Detect which cell encompasses the target text, then output its (x, y) center coordinate. 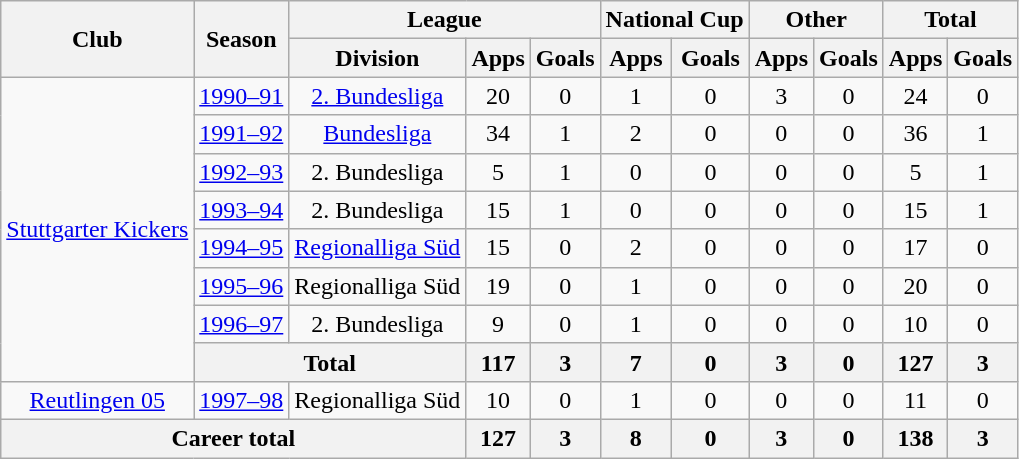
Club (98, 39)
1991–92 (242, 134)
1993–94 (242, 210)
1995–96 (242, 286)
Stuttgarter Kickers (98, 229)
Season (242, 39)
National Cup (674, 20)
1992–93 (242, 172)
9 (498, 324)
138 (915, 438)
1996–97 (242, 324)
17 (915, 248)
117 (498, 362)
19 (498, 286)
1997–98 (242, 400)
34 (498, 134)
Reutlingen 05 (98, 400)
League (444, 20)
1994–95 (242, 248)
Other (816, 20)
8 (636, 438)
7 (636, 362)
24 (915, 96)
11 (915, 400)
36 (915, 134)
Career total (234, 438)
Bundesliga (378, 134)
Division (378, 58)
1990–91 (242, 96)
